Capture the cell that displays the provided text and extract its (x, y) central coordinate. 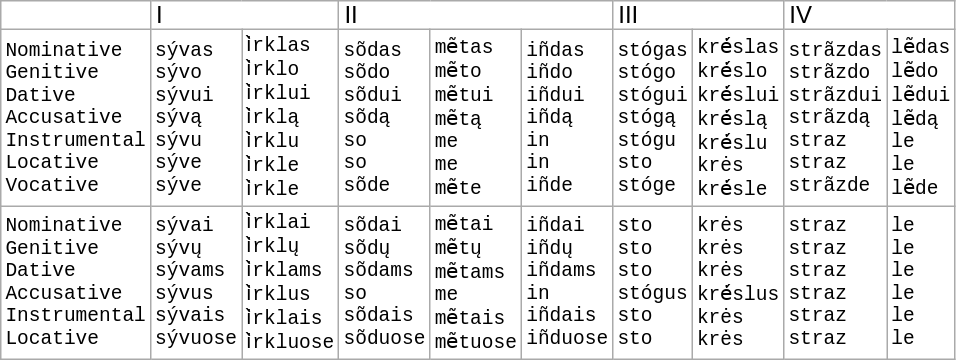
mẽtaimẽtųmẽtamsmemẽtaismẽtuose (476, 282)
IV (870, 15)
i̇̀rklasi̇̀rkloi̇̀rkluii̇̀rkląi̇̀rklui̇̀rklei̇̀rkle (290, 118)
iñdaiiñdųiñdamsiniñdaisiñduose (568, 282)
sõdassõdosõduisõdąsososõde (384, 118)
lẽdaslẽdolẽduilẽdąlelelẽde (921, 118)
mẽtasmẽtomẽtuimẽtąmememẽte (476, 118)
strazstrazstrazstrazstrazstraz (836, 282)
III (698, 15)
stógasstógostóguistógąstógustostóge (653, 118)
strãzdasstrãzdostrãzduistrãzdąstrazstrazstrãzde (836, 118)
lelelelelele (921, 282)
I (244, 15)
sývaisývųsývamssývussývaissývuose (196, 282)
stostostostógusstosto (653, 282)
i̇̀rklaii̇̀rklųi̇̀rklamsi̇̀rklusi̇̀rklaisi̇̀rkluose (290, 282)
NominativeGenitiveDativeAccusativeInstrumentalLocative (76, 282)
NominativeGenitiveDativeAccusativeInstrumentalLocativeVocative (76, 118)
krėskrėskrėskrė́sluskrėskrės (738, 282)
sõdaisõdųsõdamssosõdaissõduose (384, 282)
sývassývosývuisývąsývusývesýve (196, 118)
krė́slaskrė́slokrė́sluikrė́sląkrė́slukrėskrė́sle (738, 118)
II (476, 15)
iñdasiñdoiñduiiñdąininiñde (568, 118)
